Locate the cell with the specified text and output its (x, y) center coordinate. 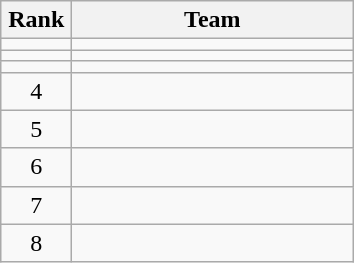
6 (36, 167)
Rank (36, 20)
5 (36, 129)
8 (36, 243)
Team (212, 20)
7 (36, 205)
4 (36, 91)
